Detect which cell encompasses the target text, then output its (X, Y) center coordinate. 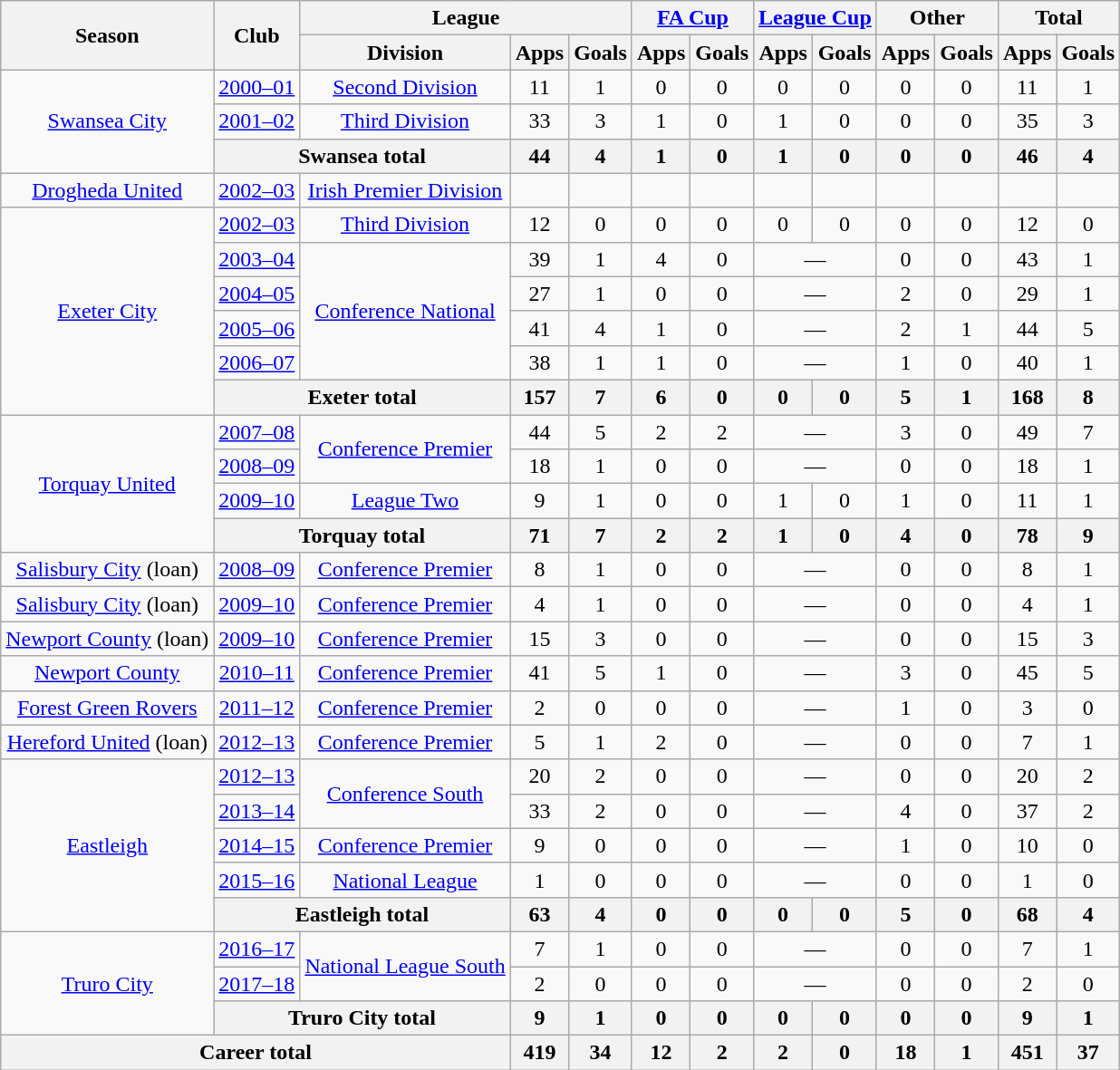
2010–11 (257, 673)
Division (405, 53)
46 (1027, 156)
Drogheda United (107, 190)
Season (107, 35)
Eastleigh (107, 845)
League (466, 18)
2014–15 (257, 845)
2016–17 (257, 949)
2000–01 (257, 87)
6 (661, 397)
Truro City (107, 983)
45 (1027, 673)
Forest Green Rovers (107, 708)
2005–06 (257, 328)
2007–08 (257, 432)
29 (1027, 294)
Truro City total (362, 1018)
Conference South (405, 794)
Hereford United (loan) (107, 742)
49 (1027, 432)
Conference National (405, 311)
78 (1027, 535)
27 (539, 294)
168 (1027, 397)
Club (257, 35)
Swansea total (362, 156)
League Cup (816, 18)
419 (539, 1053)
35 (1027, 121)
38 (539, 362)
2003–04 (257, 259)
Swansea City (107, 121)
63 (539, 914)
2013–14 (257, 811)
Career total (256, 1053)
Torquay United (107, 484)
FA Cup (692, 18)
National League South (405, 966)
Irish Premier Division (405, 190)
2004–05 (257, 294)
Total (1058, 18)
10 (1027, 845)
39 (539, 259)
Eastleigh total (362, 914)
68 (1027, 914)
Torquay total (362, 535)
2017–18 (257, 983)
Second Division (405, 87)
Newport County (loan) (107, 639)
43 (1027, 259)
451 (1027, 1053)
Exeter City (107, 311)
157 (539, 397)
National League (405, 880)
2015–16 (257, 880)
Exeter total (362, 397)
Newport County (107, 673)
Other (937, 18)
2006–07 (257, 362)
2011–12 (257, 708)
40 (1027, 362)
2001–02 (257, 121)
34 (601, 1053)
71 (539, 535)
League Two (405, 501)
